Output the (x, y) coordinate of the center of the cell containing the given text.  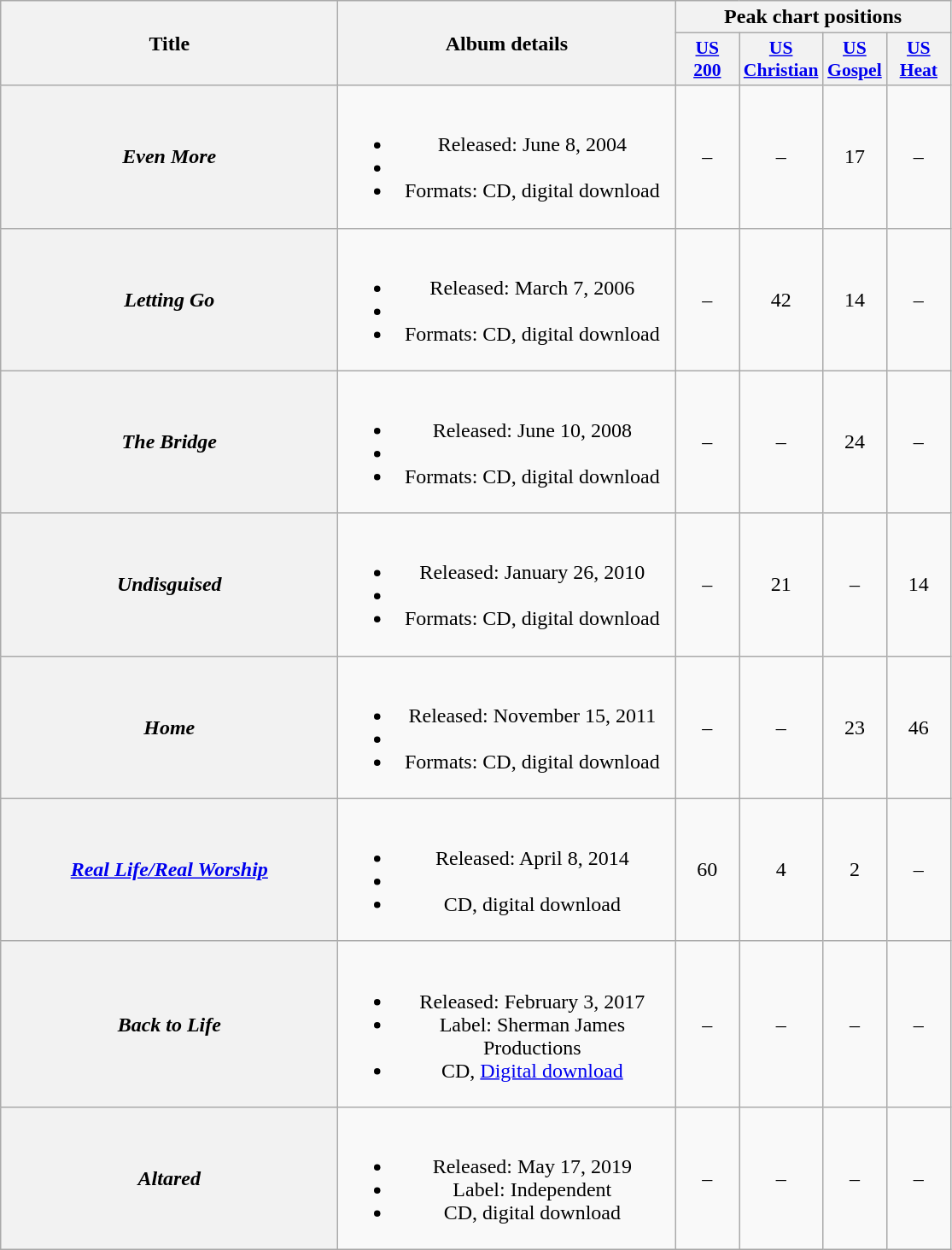
21 (781, 584)
Released: June 10, 2008Formats: CD, digital download (507, 442)
4 (781, 869)
USHeat (919, 60)
46 (919, 727)
The Bridge (169, 442)
Released: November 15, 2011Formats: CD, digital download (507, 727)
Peak chart positions (813, 17)
Real Life/Real Worship (169, 869)
24 (854, 442)
Title (169, 43)
Released: February 3, 2017Label: Sherman James ProductionsCD, Digital download (507, 1024)
Released: January 26, 2010Formats: CD, digital download (507, 584)
42 (781, 299)
Even More (169, 157)
Letting Go (169, 299)
US200 (707, 60)
Back to Life (169, 1024)
2 (854, 869)
Album details (507, 43)
17 (854, 157)
23 (854, 727)
60 (707, 869)
USGospel (854, 60)
Released: May 17, 2019Label: IndependentCD, digital download (507, 1178)
Home (169, 727)
Altared (169, 1178)
Released: June 8, 2004Formats: CD, digital download (507, 157)
Released: April 8, 2014CD, digital download (507, 869)
Released: March 7, 2006Formats: CD, digital download (507, 299)
USChristian (781, 60)
Undisguised (169, 584)
